For the text-containing cell, return its midpoint in (X, Y) coordinate format. 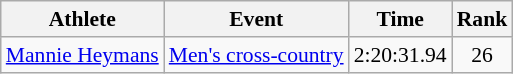
Event (256, 19)
26 (482, 55)
Time (400, 19)
Mannie Heymans (82, 55)
Men's cross-country (256, 55)
Athlete (82, 19)
Rank (482, 19)
2:20:31.94 (400, 55)
